Search for the cell housing the specified text and yield its (X, Y) center coordinate. 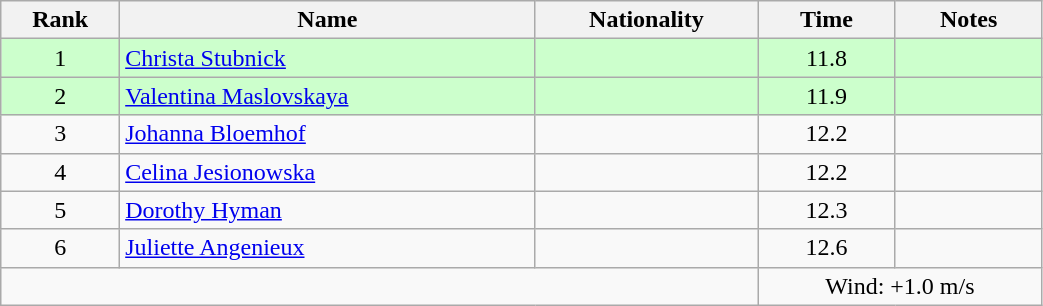
Wind: +1.0 m/s (900, 286)
12.6 (826, 248)
Name (328, 20)
Nationality (646, 20)
4 (60, 172)
11.8 (826, 58)
11.9 (826, 96)
2 (60, 96)
Celina Jesionowska (328, 172)
Christa Stubnick (328, 58)
1 (60, 58)
5 (60, 210)
Time (826, 20)
Johanna Bloemhof (328, 134)
Notes (968, 20)
6 (60, 248)
Valentina Maslovskaya (328, 96)
Rank (60, 20)
Dorothy Hyman (328, 210)
3 (60, 134)
Juliette Angenieux (328, 248)
12.3 (826, 210)
